Detect which cell encompasses the target text, then output its (x, y) center coordinate. 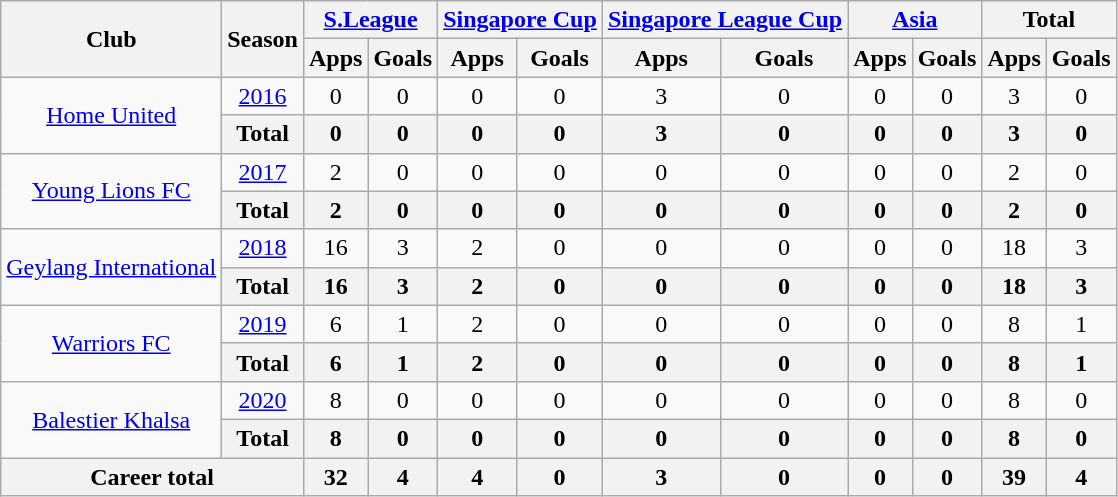
Balestier Khalsa (112, 419)
Club (112, 39)
2019 (263, 324)
Career total (152, 477)
Home United (112, 115)
Geylang International (112, 267)
Season (263, 39)
Warriors FC (112, 343)
Young Lions FC (112, 191)
2020 (263, 400)
S.League (370, 20)
Singapore Cup (520, 20)
Asia (915, 20)
Singapore League Cup (724, 20)
2018 (263, 248)
2016 (263, 96)
39 (1014, 477)
32 (335, 477)
2017 (263, 172)
